Output the [x, y] coordinate of the center of the cell containing the given text.  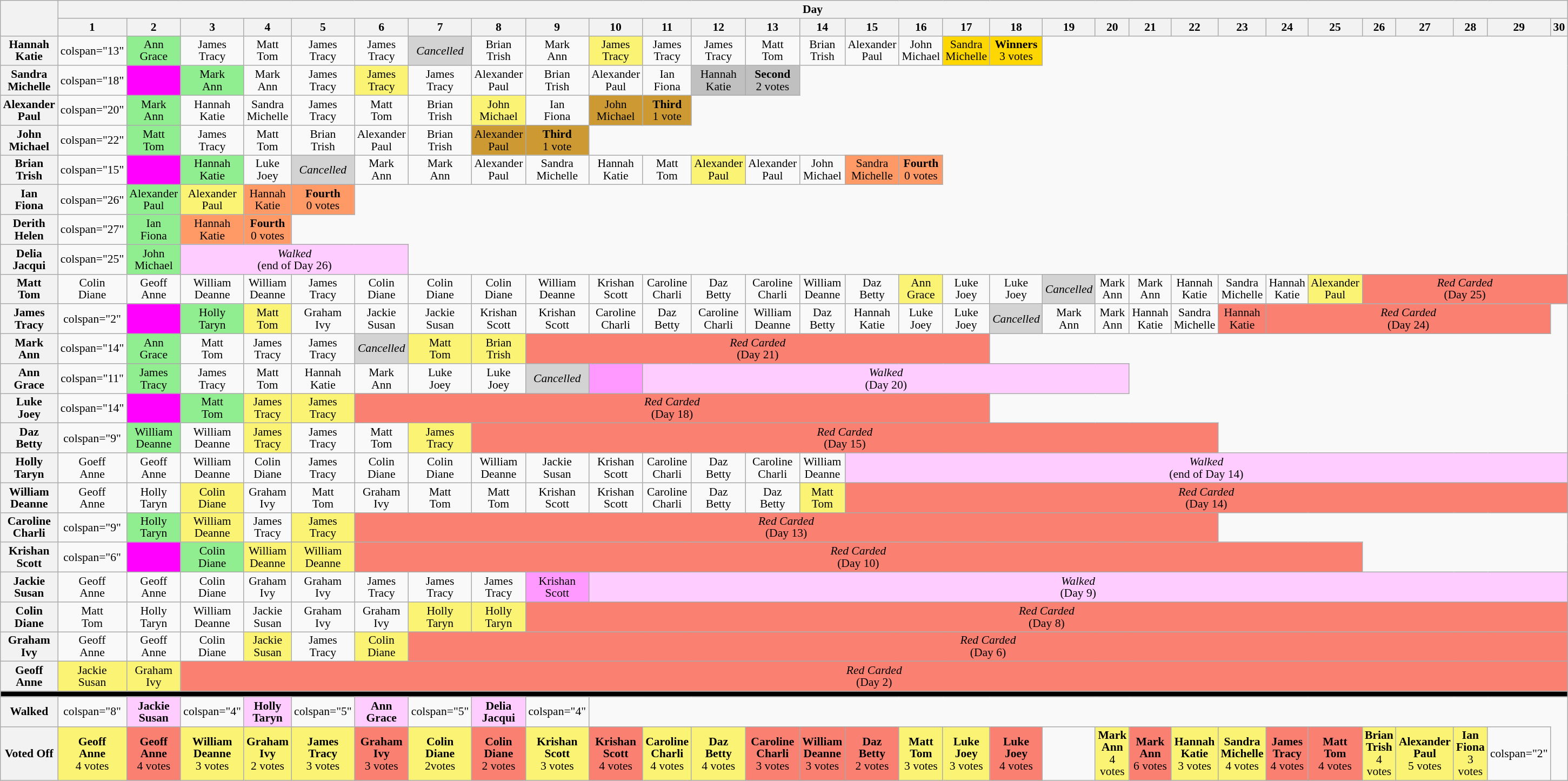
Red Carded(Day 13) [786, 528]
14 [822, 27]
2 [154, 27]
21 [1150, 27]
29 [1519, 27]
18 [1016, 27]
colspan="13" [92, 51]
colspan="6" [92, 558]
17 [966, 27]
IanFiona3 votes [1470, 753]
15 [872, 27]
MarkAnn4 votes [1112, 753]
GrahamIvy2 votes [268, 753]
ColinDiane2votes [440, 753]
13 [772, 27]
12 [718, 27]
Red Carded(Day 21) [758, 349]
LukeJoey4 votes [1016, 753]
GrahamIvy3 votes [382, 753]
1 [92, 27]
Winners3 votes [1016, 51]
LukeJoey3 votes [966, 753]
Walked [29, 711]
Red Carded(Day 6) [988, 646]
30 [1559, 27]
colspan="25" [92, 259]
Second2 votes [772, 81]
26 [1379, 27]
9 [557, 27]
3 [212, 27]
8 [498, 27]
Red Carded(Day 14) [1206, 497]
Walked(end of Day 14) [1206, 468]
7 [440, 27]
Red Carded(Day 8) [1046, 617]
colspan="22" [92, 141]
BrianTrish4 votes [1379, 753]
MattTom3 votes [921, 753]
ColinDiane2 votes [498, 753]
6 [382, 27]
JamesTracy4 votes [1287, 753]
colspan="18" [92, 81]
colspan="15" [92, 170]
colspan="20" [92, 110]
19 [1069, 27]
JamesTracy3 votes [323, 753]
MattTom4 votes [1335, 753]
KrishanScott4 votes [616, 753]
Walked(end of Day 26) [294, 259]
Walked(Day 9) [1078, 587]
KrishanScott3 votes [557, 753]
10 [616, 27]
Red Carded(Day 10) [858, 558]
SandraMichelle4 votes [1242, 753]
24 [1287, 27]
Red Carded(Day 2) [874, 677]
Red Carded(Day 25) [1465, 289]
16 [921, 27]
DerithHelen [29, 229]
22 [1195, 27]
DazBetty4 votes [718, 753]
colspan="26" [92, 200]
Walked(Day 20) [886, 378]
27 [1425, 27]
5 [323, 27]
Voted Off [29, 753]
23 [1242, 27]
colspan="8" [92, 711]
20 [1112, 27]
DazBetty2 votes [872, 753]
colspan="27" [92, 229]
28 [1470, 27]
Red Carded(Day 24) [1409, 319]
MarkAnn6 votes [1150, 753]
11 [667, 27]
GoeffAnne [92, 468]
CarolineCharli4 votes [667, 753]
Red Carded(Day 15) [844, 438]
colspan="11" [92, 378]
AlexanderPaul5 votes [1425, 753]
CarolineCharli3 votes [772, 753]
HannahKatie3 votes [1195, 753]
Red Carded(Day 18) [672, 409]
4 [268, 27]
Day [813, 10]
25 [1335, 27]
